Capture the cell that displays the provided text and extract its (x, y) central coordinate. 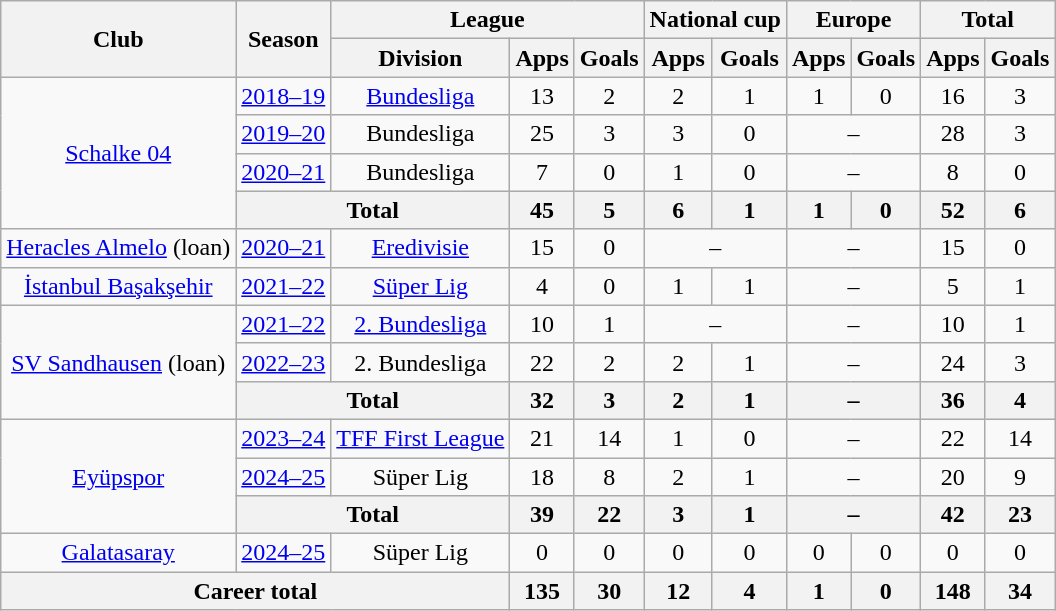
Season (284, 39)
Eyüpspor (118, 476)
18 (542, 477)
Heracles Almelo (loan) (118, 248)
Club (118, 39)
52 (953, 210)
League (488, 20)
21 (542, 438)
42 (953, 515)
Galatasaray (118, 553)
135 (542, 591)
148 (953, 591)
45 (542, 210)
2022–23 (284, 362)
2018–19 (284, 96)
16 (953, 96)
13 (542, 96)
TFF First League (420, 438)
9 (1020, 477)
30 (609, 591)
23 (1020, 515)
28 (953, 134)
36 (953, 400)
2023–24 (284, 438)
İstanbul Başakşehir (118, 286)
7 (542, 172)
Europe (853, 20)
SV Sandhausen (loan) (118, 362)
25 (542, 134)
32 (542, 400)
Division (420, 58)
2019–20 (284, 134)
12 (678, 591)
39 (542, 515)
Eredivisie (420, 248)
24 (953, 362)
Career total (256, 591)
34 (1020, 591)
20 (953, 477)
National cup (715, 20)
Schalke 04 (118, 153)
